Return (X, Y) of the center of cell containing provided text 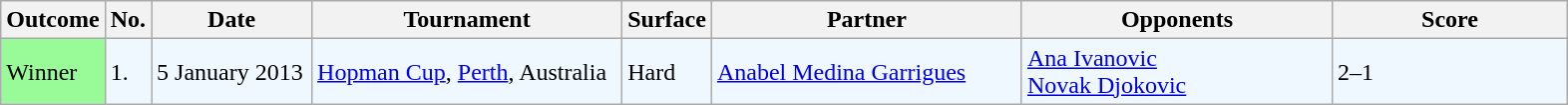
Hard (667, 72)
5 January 2013 (231, 72)
Anabel Medina Garrigues (866, 72)
Tournament (467, 20)
Date (231, 20)
Winner (53, 72)
Outcome (53, 20)
Opponents (1177, 20)
Ana Ivanovic Novak Djokovic (1177, 72)
No. (128, 20)
Partner (866, 20)
1. (128, 72)
2–1 (1449, 72)
Score (1449, 20)
Surface (667, 20)
Hopman Cup, Perth, Australia (467, 72)
